Find where the given text appears and provide that cell's center as [x, y] coordinate. 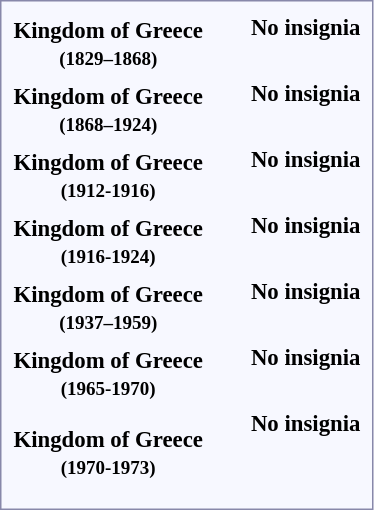
Kingdom of Greece(1912-1916) [108, 176]
Kingdom of Greece(1916-1924) [108, 242]
Kingdom of Greece(1970-1973) [108, 453]
Kingdom of Greece(1829–1868) [108, 44]
Kingdom of Greece(1868–1924) [108, 110]
Kingdom of Greece(1965-1970) [108, 374]
Kingdom of Greece(1937–1959) [108, 308]
